Detect which cell encompasses the target text, then output its [x, y] center coordinate. 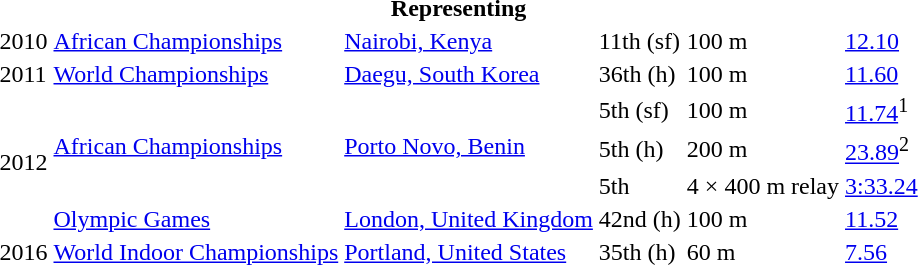
Daegu, South Korea [469, 74]
London, United Kingdom [469, 219]
5th (h) [640, 149]
5th (sf) [640, 110]
World Championships [196, 74]
Olympic Games [196, 219]
200 m [762, 149]
5th [640, 186]
Porto Novo, Benin [469, 146]
4 × 400 m relay [762, 186]
11th (sf) [640, 41]
Nairobi, Kenya [469, 41]
36th (h) [640, 74]
42nd (h) [640, 219]
